Extract the (X, Y) coordinate from the center of the cell holding the provided text.  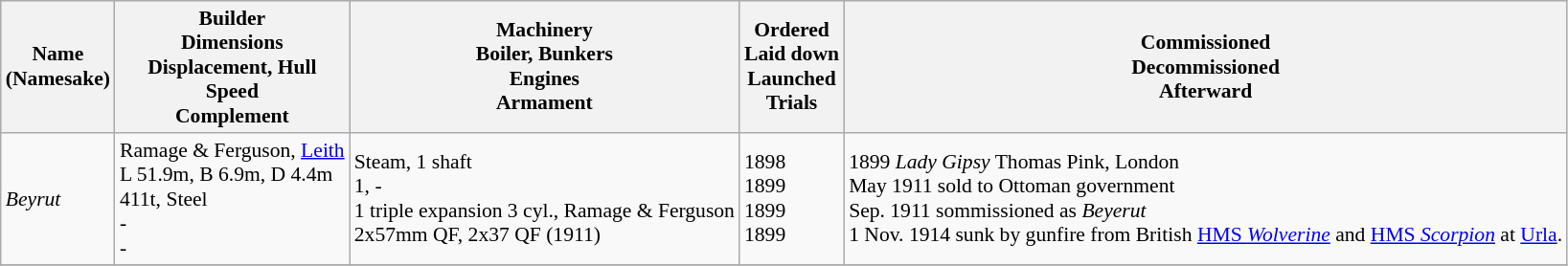
Ramage & Ferguson, LeithL 51.9m, B 6.9m, D 4.4m411t, Steel-- (232, 199)
1898189918991899 (791, 199)
OrderedLaid downLaunchedTrials (791, 67)
Name(Namesake) (57, 67)
CommissionedDecommissionedAfterward (1205, 67)
BuilderDimensionsDisplacement, HullSpeedComplement (232, 67)
Beyrut (57, 199)
MachineryBoiler, BunkersEnginesArmament (544, 67)
Steam, 1 shaft1, -1 triple expansion 3 cyl., Ramage & Ferguson2x57mm QF, 2x37 QF (1911) (544, 199)
